Return the [x, y] coordinate for the center point of the cell that contains the specified text.  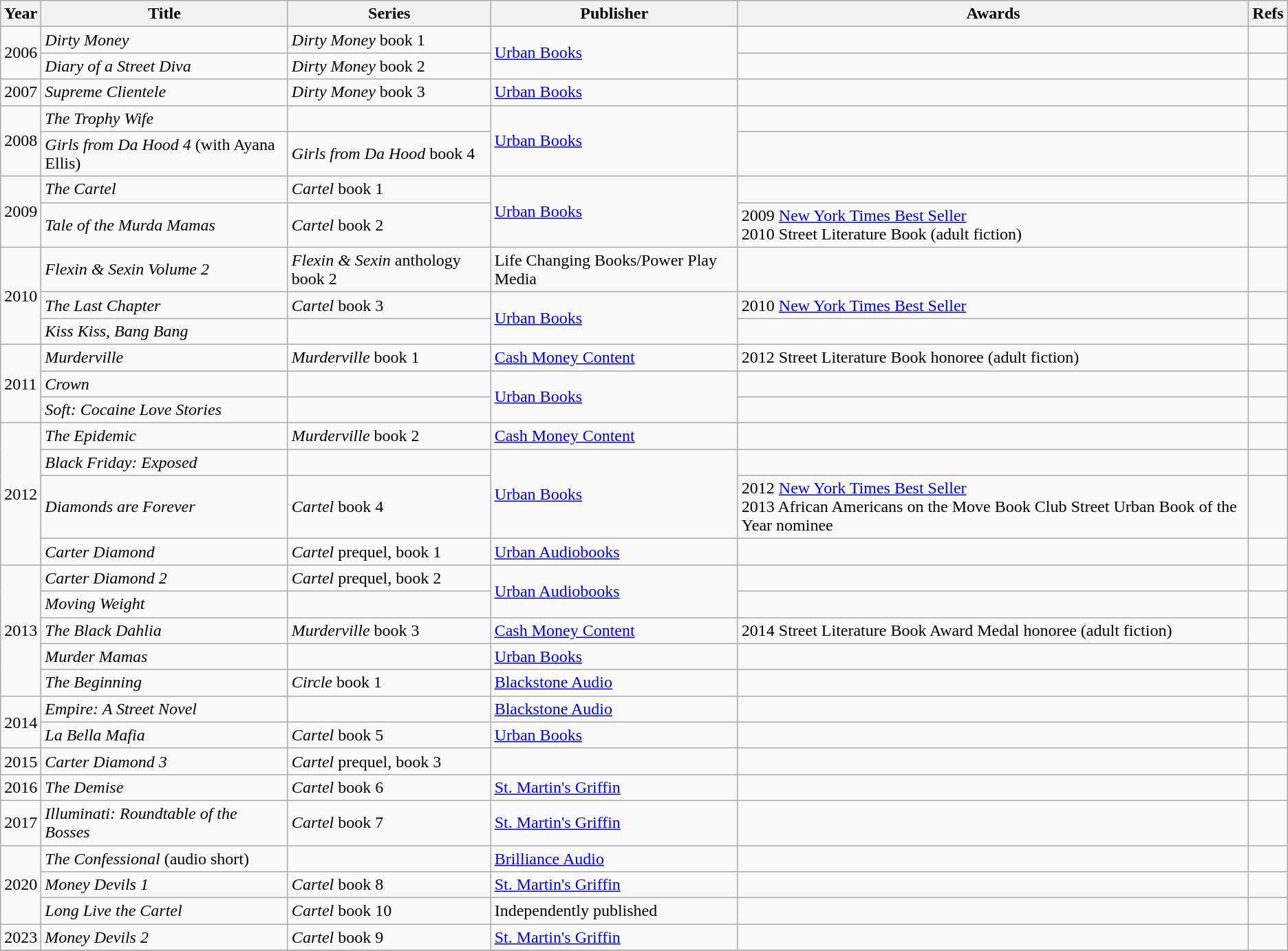
2011 [21, 383]
Soft: Cocaine Love Stories [165, 410]
2013 [21, 630]
Series [389, 14]
Diary of a Street Diva [165, 66]
Carter Diamond 2 [165, 578]
2017 [21, 823]
Refs [1268, 14]
Supreme Clientele [165, 92]
The Trophy Wife [165, 118]
2009 [21, 212]
Diamonds are Forever [165, 507]
Money Devils 1 [165, 885]
The Epidemic [165, 436]
2015 [21, 761]
2006 [21, 53]
Cartel book 8 [389, 885]
2012 [21, 494]
The Black Dahlia [165, 630]
Murderville book 3 [389, 630]
2007 [21, 92]
Cartel prequel, book 2 [389, 578]
The Demise [165, 787]
Cartel prequel, book 1 [389, 552]
Long Live the Cartel [165, 911]
Cartel book 1 [389, 189]
2012 Street Literature Book honoree (adult fiction) [993, 357]
La Bella Mafia [165, 735]
2023 [21, 937]
Cartel book 6 [389, 787]
Money Devils 2 [165, 937]
Dirty Money book 1 [389, 40]
Empire: A Street Novel [165, 709]
2010 [21, 296]
The Confessional (audio short) [165, 858]
2012 New York Times Best Seller2013 African Americans on the Move Book Club Street Urban Book of the Year nominee [993, 507]
Dirty Money book 2 [389, 66]
Cartel book 4 [389, 507]
Dirty Money book 3 [389, 92]
Carter Diamond 3 [165, 761]
Cartel book 7 [389, 823]
Cartel book 9 [389, 937]
Flexin & Sexin Volume 2 [165, 270]
Crown [165, 383]
Girls from Da Hood book 4 [389, 154]
Black Friday: Exposed [165, 462]
The Cartel [165, 189]
Cartel prequel, book 3 [389, 761]
Murderville book 1 [389, 357]
Cartel book 2 [389, 224]
Kiss Kiss, Bang Bang [165, 331]
Girls from Da Hood 4 (with Ayana Ellis) [165, 154]
The Beginning [165, 683]
Cartel book 10 [389, 911]
Murderville [165, 357]
Brilliance Audio [614, 858]
2020 [21, 884]
Title [165, 14]
Murderville book 2 [389, 436]
Cartel book 5 [389, 735]
Flexin & Sexin anthology book 2 [389, 270]
2014 Street Literature Book Award Medal honoree (adult fiction) [993, 630]
Illuminati: Roundtable of the Bosses [165, 823]
2009 New York Times Best Seller2010 Street Literature Book (adult fiction) [993, 224]
2008 [21, 140]
Carter Diamond [165, 552]
Life Changing Books/Power Play Media [614, 270]
2010 New York Times Best Seller [993, 305]
The Last Chapter [165, 305]
Dirty Money [165, 40]
Awards [993, 14]
Tale of the Murda Mamas [165, 224]
2014 [21, 722]
Murder Mamas [165, 656]
Moving Weight [165, 604]
Publisher [614, 14]
Independently published [614, 911]
Circle book 1 [389, 683]
2016 [21, 787]
Year [21, 14]
Cartel book 3 [389, 305]
